Provide the [x, y] coordinate of the cell's center where the given text is located.  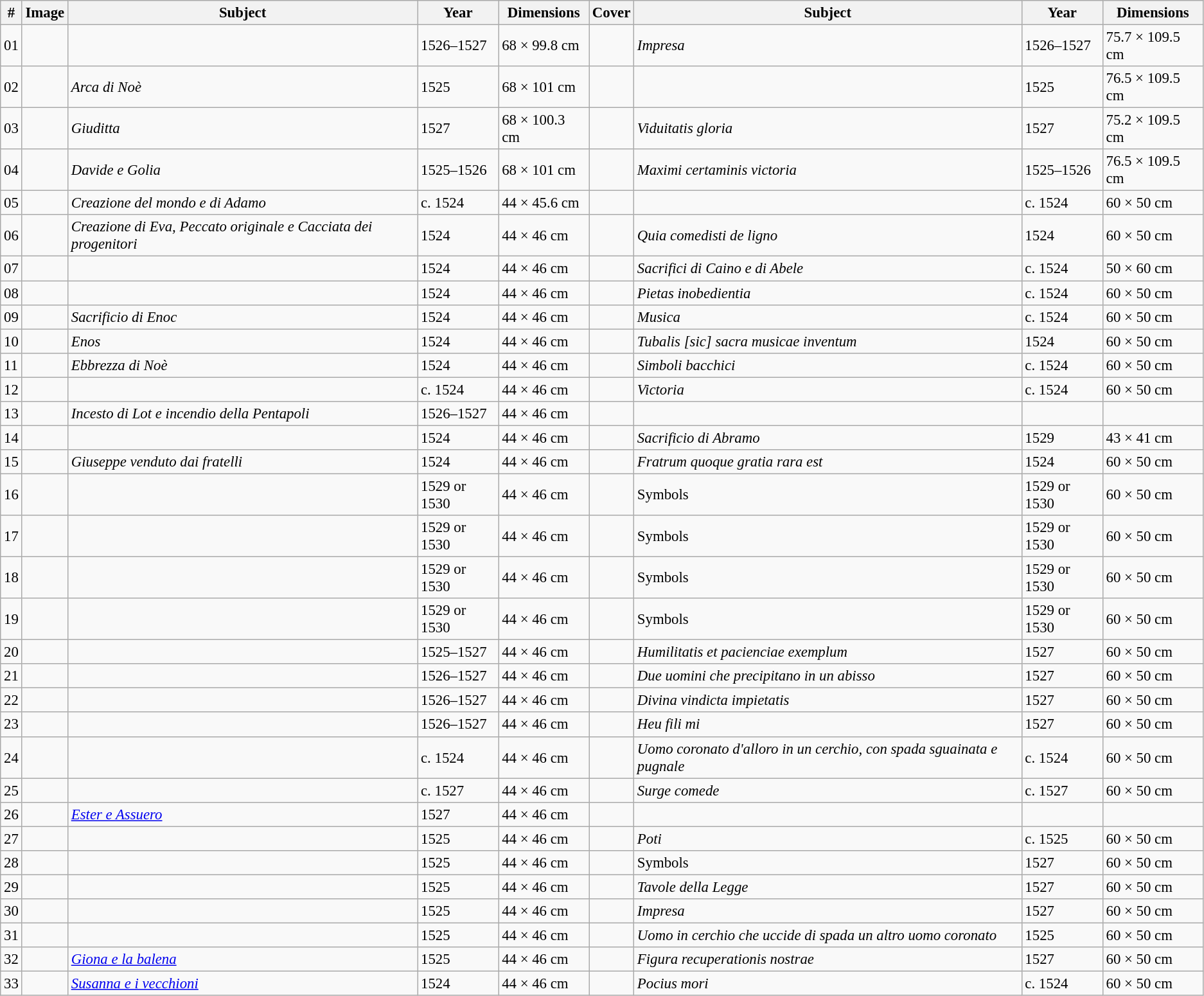
11 [12, 365]
23 [12, 725]
Victoria [828, 389]
Creazione di Eva, Peccato originale e Cacciata dei progenitori [242, 235]
Giuditta [242, 129]
68 × 100.3 cm [544, 129]
13 [12, 414]
05 [12, 203]
75.7 × 109.5 cm [1153, 46]
Uomo in cerchio che uccide di spada un altro uomo coronato [828, 935]
44 × 45.6 cm [544, 203]
Ester e Assuero [242, 814]
Due uomini che precipitano in un abisso [828, 676]
20 [12, 652]
18 [12, 578]
1529 [1062, 438]
Giuseppe venduto dai fratelli [242, 462]
Arca di Noè [242, 87]
50 × 60 cm [1153, 269]
01 [12, 46]
Tubalis [sic] sacra musicae inventum [828, 341]
Susanna e i vecchioni [242, 984]
32 [12, 959]
Poti [828, 839]
16 [12, 495]
04 [12, 170]
75.2 × 109.5 cm [1153, 129]
03 [12, 129]
Incesto di Lot e incendio della Pentapoli [242, 414]
# [12, 13]
17 [12, 536]
68 × 99.8 cm [544, 46]
Giona e la balena [242, 959]
Sacrificio di Enoc [242, 317]
Quia comedisti de ligno [828, 235]
Humilitatis et pacienciae exemplum [828, 652]
43 × 41 cm [1153, 438]
25 [12, 790]
Fratrum quoque gratia rara est [828, 462]
Davide e Golia [242, 170]
Enos [242, 341]
19 [12, 619]
27 [12, 839]
22 [12, 700]
02 [12, 87]
Maximi certaminis victoria [828, 170]
15 [12, 462]
10 [12, 341]
Simboli bacchici [828, 365]
07 [12, 269]
24 [12, 757]
12 [12, 389]
Uomo coronato d'alloro in un cerchio, con spada sguainata e pugnale [828, 757]
Creazione del mondo e di Adamo [242, 203]
Tavole della Legge [828, 887]
Image [45, 13]
Sacrificio di Abramo [828, 438]
Viduitatis gloria [828, 129]
Surge comede [828, 790]
06 [12, 235]
08 [12, 293]
28 [12, 863]
29 [12, 887]
21 [12, 676]
Cover [611, 13]
09 [12, 317]
31 [12, 935]
14 [12, 438]
1525–1527 [458, 652]
Figura recuperationis nostrae [828, 959]
Pietas inobedientia [828, 293]
Musica [828, 317]
Pocius mori [828, 984]
33 [12, 984]
Ebbrezza di Noè [242, 365]
30 [12, 911]
26 [12, 814]
Divina vindicta impietatis [828, 700]
Heu fili mi [828, 725]
c. 1525 [1062, 839]
Sacrifici di Caino e di Abele [828, 269]
